For the text-containing cell, return its midpoint in (X, Y) coordinate format. 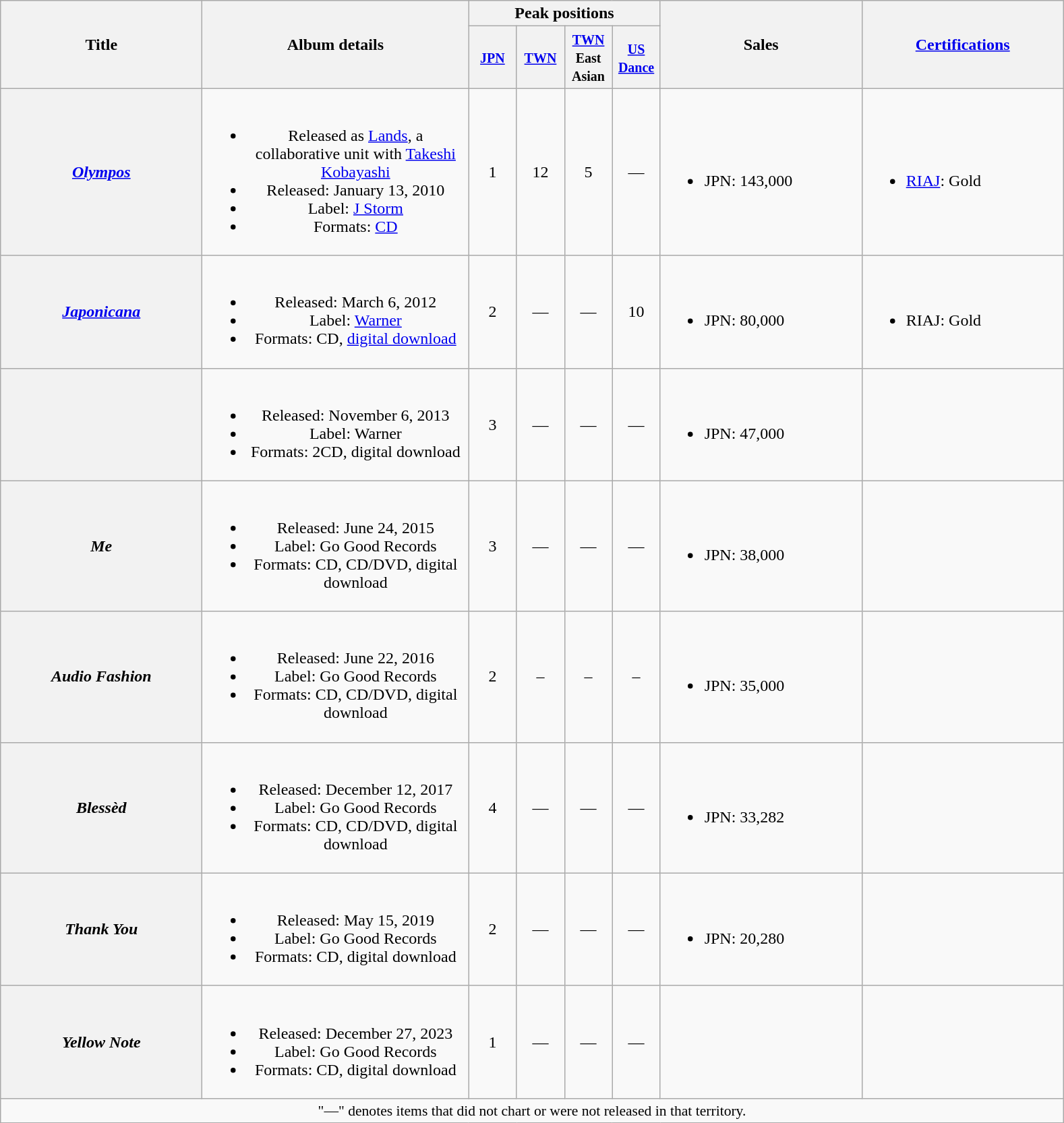
Released: December 12, 2017 Label: Go Good RecordsFormats: CD, CD/DVD, digital download (336, 808)
Released: March 6, 2012 Label: WarnerFormats: CD, digital download (336, 311)
JPN: 80,000 (761, 311)
JPN (492, 57)
Certifications (963, 44)
Sales (761, 44)
TWN East Asian (588, 57)
Thank You (101, 929)
Title (101, 44)
Released as Lands, a collaborative unit with Takeshi KobayashiReleased: January 13, 2010 Label: J StormFormats: CD (336, 172)
Released: December 27, 2023Label: Go Good RecordsFormats: CD, digital download (336, 1042)
Olympos (101, 172)
5 (588, 172)
JPN: 33,282 (761, 808)
Japonicana (101, 311)
"—" denotes items that did not chart or were not released in that territory. (532, 1110)
Audio Fashion (101, 677)
JPN: 20,280 (761, 929)
12 (541, 172)
JPN: 47,000 (761, 425)
JPN: 38,000 (761, 546)
TWN (541, 57)
Peak positions (564, 13)
Me (101, 546)
JPN: 35,000 (761, 677)
10 (637, 311)
Released: June 22, 2016 Label: Go Good RecordsFormats: CD, CD/DVD, digital download (336, 677)
Blessèd (101, 808)
Released: November 6, 2013 Label: WarnerFormats: 2CD, digital download (336, 425)
JPN: 143,000 (761, 172)
Yellow Note (101, 1042)
Released: May 15, 2019Label: Go Good RecordsFormats: CD, digital download (336, 929)
Released: June 24, 2015 Label: Go Good RecordsFormats: CD, CD/DVD, digital download (336, 546)
4 (492, 808)
Album details (336, 44)
US Dance (637, 57)
